Provide the [x, y] coordinate of the cell's center where the given text is located.  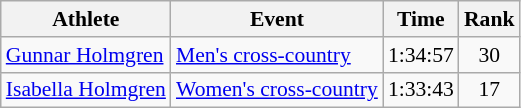
Isabella Holmgren [86, 90]
Event [277, 19]
Time [421, 19]
Women's cross-country [277, 90]
1:33:43 [421, 90]
Athlete [86, 19]
30 [490, 55]
17 [490, 90]
Rank [490, 19]
Men's cross-country [277, 55]
1:34:57 [421, 55]
Gunnar Holmgren [86, 55]
